Extract the [x, y] coordinate from the center of the cell holding the provided text.  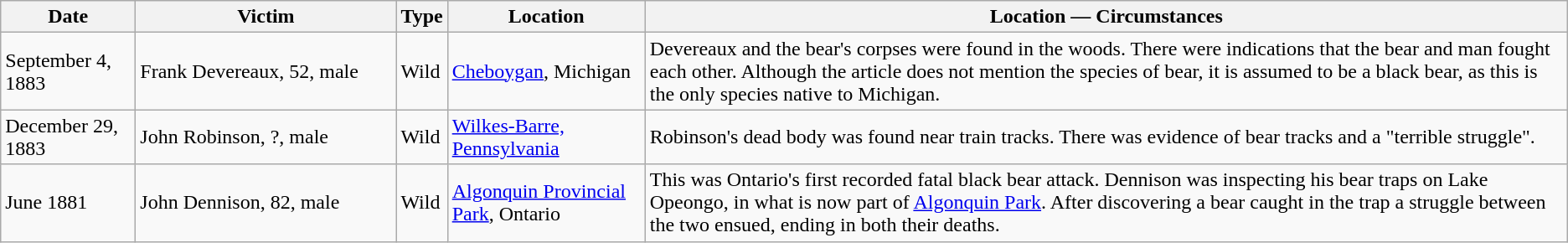
December 29, 1883 [69, 137]
Algonquin Provincial Park, Ontario [546, 203]
John Robinson, ?, male [266, 137]
Victim [266, 17]
June 1881 [69, 203]
Location [546, 17]
Location — Circumstances [1106, 17]
John Dennison, 82, male [266, 203]
Cheboygan, Michigan [546, 71]
Date [69, 17]
Frank Devereaux, 52, male [266, 71]
Wilkes-Barre, Pennsylvania [546, 137]
Robinson's dead body was found near train tracks. There was evidence of bear tracks and a "terrible struggle". [1106, 137]
Type [422, 17]
September 4, 1883 [69, 71]
